Capture the cell that displays the provided text and extract its (X, Y) central coordinate. 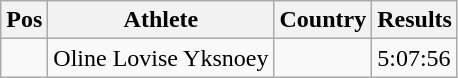
Oline Lovise Yksnoey (161, 58)
Country (323, 20)
Athlete (161, 20)
Results (415, 20)
Pos (24, 20)
5:07:56 (415, 58)
